Find where the given text appears and provide that cell's center as (X, Y) coordinate. 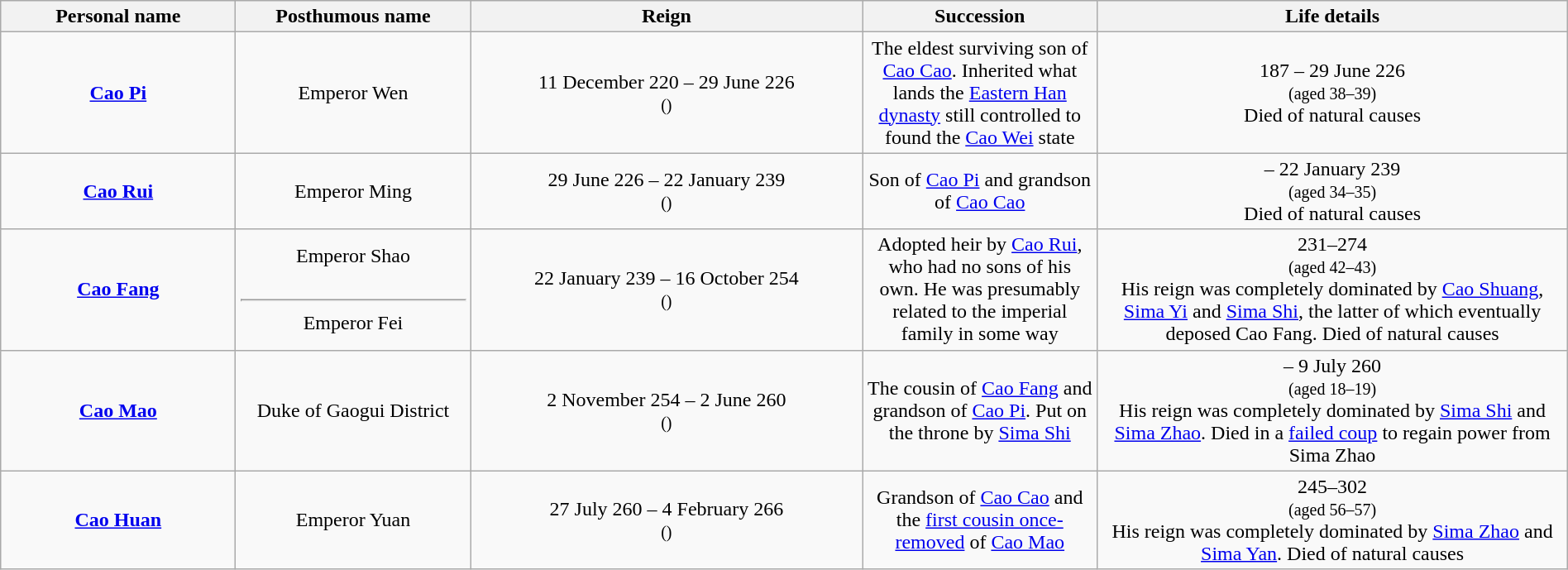
Cao Mao (118, 410)
187 – 29 June 226(aged 38–39)Died of natural causes (1332, 93)
Cao Rui (118, 191)
Cao Fang (118, 290)
– 22 January 239(aged 34–35)Died of natural causes (1332, 191)
Emperor ShaoEmperor Fei (353, 290)
22 January 239 – 16 October 254() (667, 290)
The cousin of Cao Fang and grandson of Cao Pi. Put on the throne by Sima Shi (980, 410)
Emperor Wen (353, 93)
Life details (1332, 17)
Adopted heir by Cao Rui, who had no sons of his own. He was presumably related to the imperial family in some way (980, 290)
29 June 226 – 22 January 239() (667, 191)
11 December 220 – 29 June 226() (667, 93)
Grandson of Cao Cao and the first cousin once-removed of Cao Mao (980, 520)
Posthumous name (353, 17)
Personal name (118, 17)
Duke of Gaogui District (353, 410)
Reign (667, 17)
Cao Huan (118, 520)
Emperor Yuan (353, 520)
2 November 254 – 2 June 260() (667, 410)
245–302(aged 56–57)His reign was completely dominated by Sima Zhao and Sima Yan. Died of natural causes (1332, 520)
– 9 July 260(aged 18–19)His reign was completely dominated by Sima Shi and Sima Zhao. Died in a failed coup to regain power from Sima Zhao (1332, 410)
27 July 260 – 4 February 266() (667, 520)
The eldest surviving son of Cao Cao. Inherited what lands the Eastern Han dynasty still controlled to found the Cao Wei state (980, 93)
Son of Cao Pi and grandson of Cao Cao (980, 191)
Succession (980, 17)
Cao Pi (118, 93)
Emperor Ming (353, 191)
